Return the (x, y) coordinate for the center point of the cell that contains the specified text.  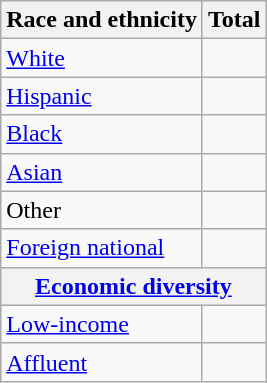
Foreign national (102, 248)
Total (234, 20)
Race and ethnicity (102, 20)
Hispanic (102, 96)
Other (102, 210)
Economic diversity (134, 286)
Low-income (102, 324)
White (102, 58)
Affluent (102, 362)
Black (102, 134)
Asian (102, 172)
